Output the (X, Y) coordinate of the center of the cell containing the given text.  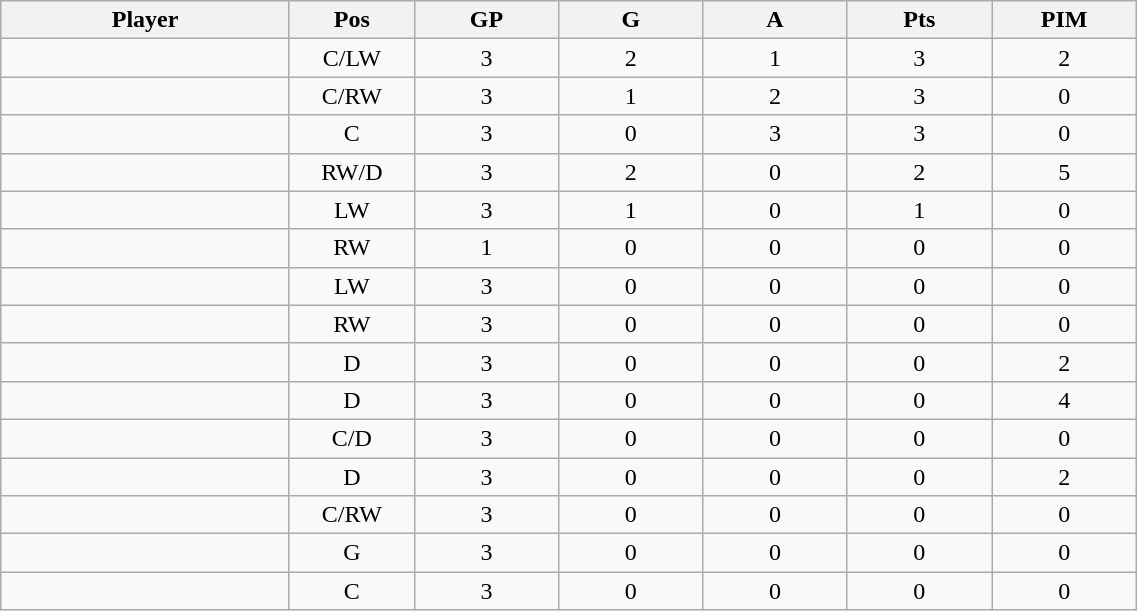
4 (1064, 400)
C/LW (352, 58)
PIM (1064, 20)
Pts (919, 20)
5 (1064, 172)
A (775, 20)
GP (486, 20)
C/D (352, 438)
Player (146, 20)
Pos (352, 20)
RW/D (352, 172)
